Return [X, Y] of the center of cell containing provided text 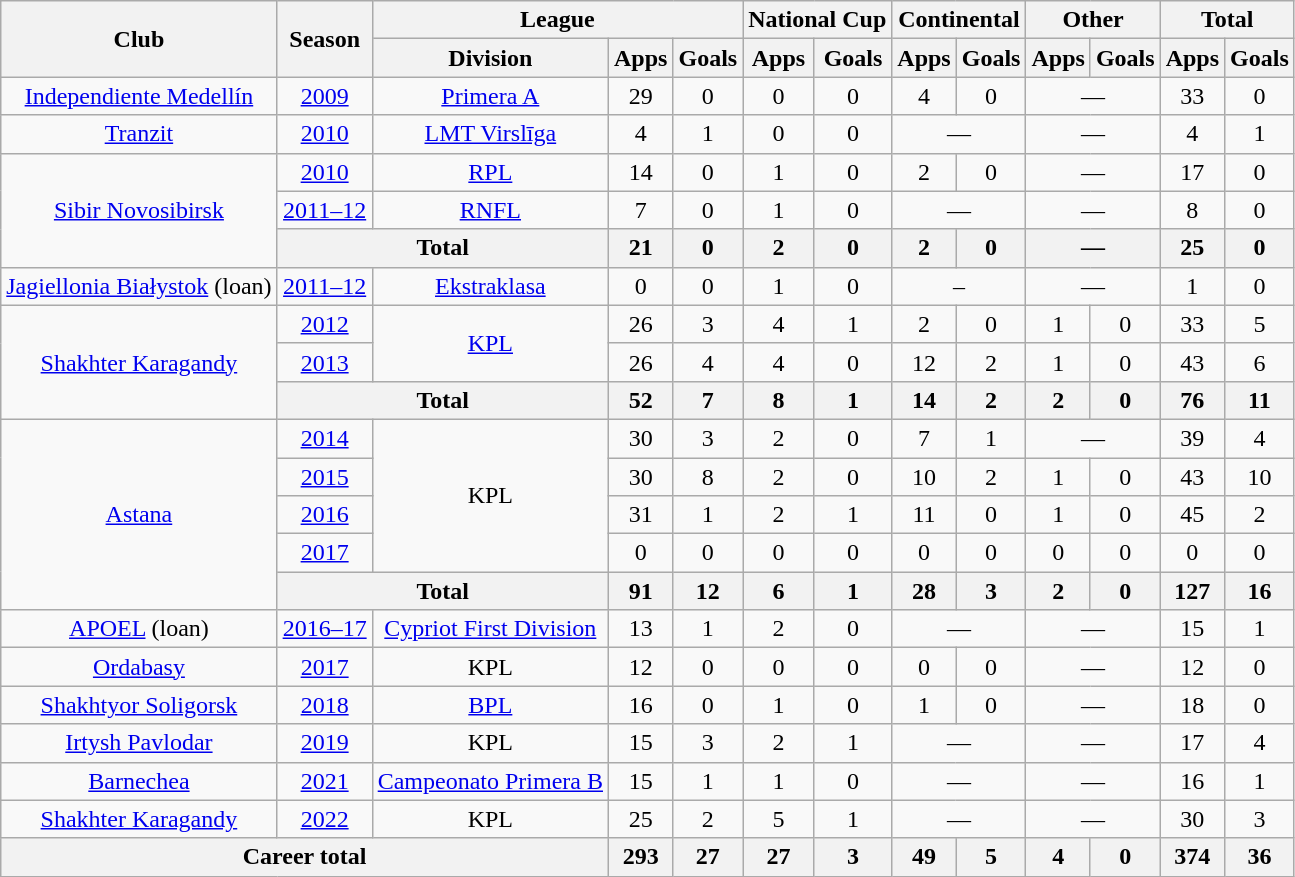
Sibir Novosibirsk [139, 210]
374 [1192, 857]
– [959, 286]
2015 [324, 477]
2021 [324, 781]
91 [641, 591]
Club [139, 39]
Continental [959, 20]
Tranzit [139, 134]
RPL [490, 172]
2012 [324, 324]
28 [924, 591]
National Cup [818, 20]
Division [490, 58]
League [558, 20]
Ordabasy [139, 667]
Independiente Medellín [139, 96]
49 [924, 857]
127 [1192, 591]
2014 [324, 438]
Barnechea [139, 781]
45 [1192, 515]
Career total [305, 857]
RNFL [490, 210]
2013 [324, 362]
52 [641, 400]
Astana [139, 514]
Shakhtyor Soligorsk [139, 705]
39 [1192, 438]
29 [641, 96]
2018 [324, 705]
36 [1260, 857]
Other [1093, 20]
Season [324, 39]
2019 [324, 743]
2016 [324, 515]
21 [641, 248]
31 [641, 515]
LMT Virslīga [490, 134]
Cypriot First Division [490, 629]
Primera A [490, 96]
Campeonato Primera B [490, 781]
Irtysh Pavlodar [139, 743]
2009 [324, 96]
76 [1192, 400]
13 [641, 629]
BPL [490, 705]
18 [1192, 705]
2022 [324, 819]
2016–17 [324, 629]
Ekstraklasa [490, 286]
Jagiellonia Białystok (loan) [139, 286]
APOEL (loan) [139, 629]
293 [641, 857]
